Provide the [X, Y] coordinate of the cell's center where the given text is located.  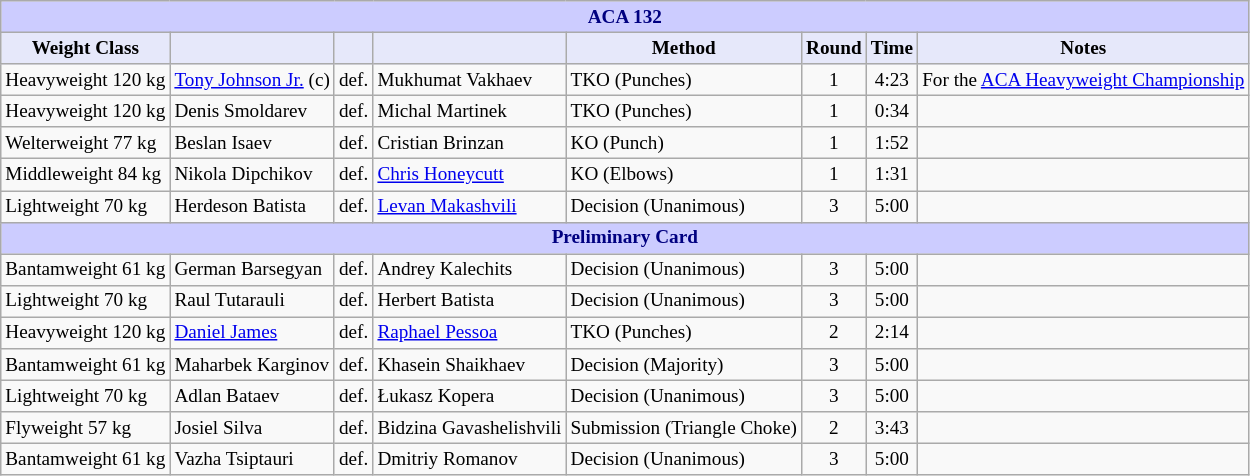
Raul Tutarauli [252, 301]
Beslan Isaev [252, 143]
Michal Martinek [470, 111]
Khasein Shaikhaev [470, 365]
Raphael Pessoa [470, 333]
Vazha Tsiptauri [252, 460]
Tony Johnson Jr. (c) [252, 80]
Weight Class [86, 48]
ACA 132 [625, 17]
4:23 [892, 80]
German Barsegyan [252, 270]
Bidzina Gavashelishvili [470, 428]
Time [892, 48]
0:34 [892, 111]
Łukasz Kopera [470, 396]
Cristian Brinzan [470, 143]
Flyweight 57 kg [86, 428]
Preliminary Card [625, 238]
Levan Makashvili [470, 206]
Mukhumat Vakhaev [470, 80]
Nikola Dipchikov [252, 175]
Maharbek Karginov [252, 365]
1:52 [892, 143]
Submission (Triangle Choke) [684, 428]
Chris Honeycutt [470, 175]
KO (Elbows) [684, 175]
1:31 [892, 175]
2:14 [892, 333]
For the ACA Heavyweight Championship [1084, 80]
KO (Punch) [684, 143]
Denis Smoldarev [252, 111]
Herdeson Batista [252, 206]
Round [834, 48]
Method [684, 48]
Middleweight 84 kg [86, 175]
Andrey Kalechits [470, 270]
3:43 [892, 428]
Dmitriy Romanov [470, 460]
Daniel James [252, 333]
Herbert Batista [470, 301]
Josiel Silva [252, 428]
Adlan Bataev [252, 396]
Notes [1084, 48]
Welterweight 77 kg [86, 143]
Decision (Majority) [684, 365]
